For the text-containing cell, return its midpoint in (x, y) coordinate format. 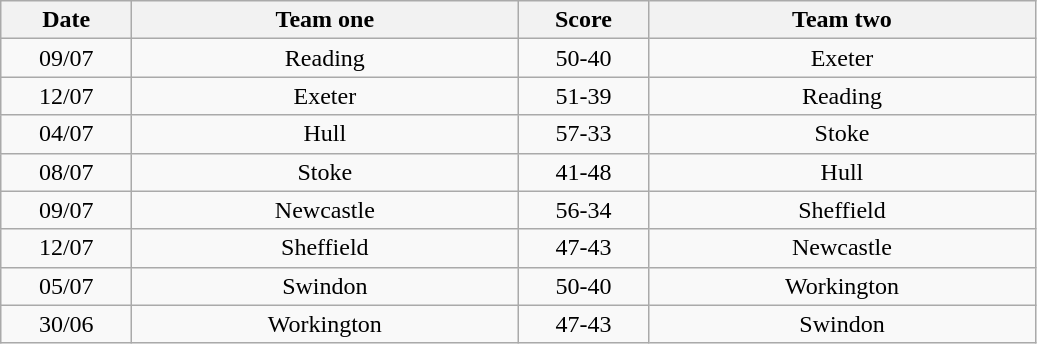
Team two (842, 20)
04/07 (66, 134)
56-34 (584, 210)
Team one (325, 20)
51-39 (584, 96)
41-48 (584, 172)
30/06 (66, 324)
08/07 (66, 172)
Date (66, 20)
57-33 (584, 134)
05/07 (66, 286)
Score (584, 20)
